Determine the (X, Y) coordinate at the center of the cell enclosing the given text.  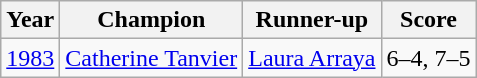
Score (428, 20)
Catherine Tanvier (152, 58)
1983 (30, 58)
Runner-up (312, 20)
Champion (152, 20)
Year (30, 20)
Laura Arraya (312, 58)
6–4, 7–5 (428, 58)
